Find where the given text appears and provide that cell's center as (X, Y) coordinate. 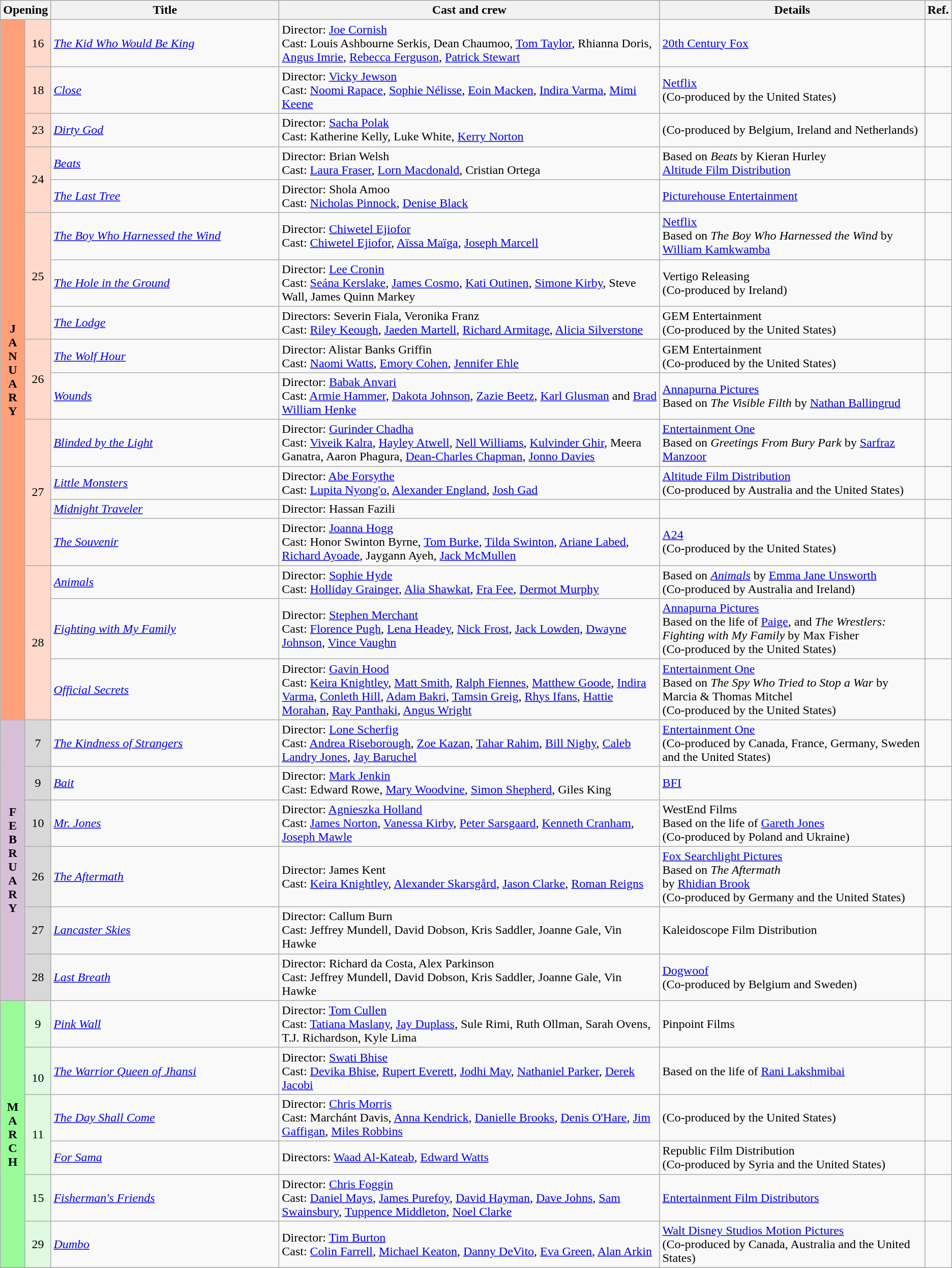
The Kid Who Would Be King (165, 43)
Ref. (938, 10)
The Lodge (165, 322)
Opening (25, 10)
25 (38, 276)
Director: Joanna Hogg Cast: Honor Swinton Byrne, Tom Burke, Tilda Swinton, Ariane Labed, Richard Ayoade, Jaygann Ayeh, Jack McMullen (469, 542)
Little Monsters (165, 482)
Director: Vicky Jewson Cast: Noomi Rapace, Sophie Nélisse, Eoin Macken, Indira Varma, Mimi Keene (469, 90)
Director: Babak Anvari Cast: Armie Hammer, Dakota Johnson, Zazie Beetz, Karl Glusman and Brad William Henke (469, 396)
Dumbo (165, 1245)
Director: Stephen Merchant Cast: Florence Pugh, Lena Headey, Nick Frost, Jack Lowden, Dwayne Johnson, Vince Vaughn (469, 629)
BFI (792, 783)
Director: Agnieszka Holland Cast: James Norton, Vanessa Kirby, Peter Sarsgaard, Kenneth Cranham, Joseph Mawle (469, 823)
Entertainment One Based on Greetings From Bury Park by Sarfraz Manzoor (792, 443)
Lancaster Skies (165, 930)
24 (38, 180)
29 (38, 1245)
The Boy Who Harnessed the Wind (165, 236)
Bait (165, 783)
The Aftermath (165, 877)
The Day Shall Come (165, 1117)
WestEnd Films Based on the life of Gareth Jones (Co-produced by Poland and Ukraine) (792, 823)
Directors: Waad Al-Kateab, Edward Watts (469, 1158)
Director: Alistar Banks Griffin Cast: Naomi Watts, Emory Cohen, Jennifer Ehle (469, 356)
The Kindness of Strangers (165, 743)
Director: Chiwetel Ejiofor Cast: Chiwetel Ejiofor, Aïssa Maïga, Joseph Marcell (469, 236)
Fisherman's Friends (165, 1197)
16 (38, 43)
Blinded by the Light (165, 443)
23 (38, 130)
Fighting with My Family (165, 629)
Based on Beats by Kieran Hurley Altitude Film Distribution (792, 163)
Walt Disney Studios Motion Pictures (Co-produced by Canada, Australia and the United States) (792, 1245)
Close (165, 90)
Director: Brian Welsh Cast: Laura Fraser, Lorn Macdonald, Cristian Ortega (469, 163)
Entertainment One Based on The Spy Who Tried to Stop a War by Marcia & Thomas Mitchel (Co-produced by the United States) (792, 690)
Director: Hassan Fazili (469, 509)
Wounds (165, 396)
The Warrior Queen of Jhansi (165, 1071)
Director: Tim Burton Cast: Colin Farrell, Michael Keaton, Danny DeVito, Eva Green, Alan Arkin (469, 1245)
Director: Richard da Costa, Alex Parkinson Cast: Jeffrey Mundell, David Dobson, Kris Saddler, Joanne Gale, Vin Hawke (469, 977)
Director: Lone Scherfig Cast: Andrea Riseborough, Zoe Kazan, Tahar Rahim, Bill Nighy, Caleb Landry Jones, Jay Baruchel (469, 743)
MARCH (13, 1134)
Kaleidoscope Film Distribution (792, 930)
Director: Chris Morris Cast: Marchánt Davis, Anna Kendrick, Danielle Brooks, Denis O'Hare, Jim Gaffigan, Miles Robbins (469, 1117)
Netflix Based on The Boy Who Harnessed the Wind by William Kamkwamba (792, 236)
Director: Abe Forsythe Cast: Lupita Nyong'o, Alexander England, Josh Gad (469, 482)
Director: Chris Foggin Cast: Daniel Mays, James Purefoy, David Hayman, Dave Johns, Sam Swainsbury, Tuppence Middleton, Noel Clarke (469, 1197)
Netflix (Co-produced by the United States) (792, 90)
Midnight Traveler (165, 509)
Pink Wall (165, 1024)
Official Secrets (165, 690)
Director: Sophie Hyde Cast: Holliday Grainger, Alia Shawkat, Fra Fee, Dermot Murphy (469, 582)
Details (792, 10)
The Wolf Hour (165, 356)
Director: Lee Cronin Cast: Seána Kerslake, James Cosmo, Kati Outinen, Simone Kirby, Steve Wall, James Quinn Markey (469, 283)
18 (38, 90)
A24 (Co-produced by the United States) (792, 542)
Fox Searchlight Pictures Based on The Aftermathby Rhidian Brook (Co-produced by Germany and the United States) (792, 877)
Director: Joe Cornish Cast: Louis Ashbourne Serkis, Dean Chaumoo, Tom Taylor, Rhianna Doris, Angus Imrie, Rebecca Ferguson, Patrick Stewart (469, 43)
Director: Swati Bhise Cast: Devika Bhise, Rupert Everett, Jodhi May, Nathaniel Parker, Derek Jacobi (469, 1071)
Director: Shola Amoo Cast: Nicholas Pinnock, Denise Black (469, 196)
Based on Animals by Emma Jane Unsworth (Co-produced by Australia and Ireland) (792, 582)
Director: Callum Burn Cast: Jeffrey Mundell, David Dobson, Kris Saddler, Joanne Gale, Vin Hawke (469, 930)
11 (38, 1134)
The Last Tree (165, 196)
Directors: Severin Fiala, Veronika Franz Cast: Riley Keough, Jaeden Martell, Richard Armitage, Alicia Silverstone (469, 322)
Altitude Film Distribution (Co-produced by Australia and the United States) (792, 482)
Mr. Jones (165, 823)
Entertainment One (Co-produced by Canada, France, Germany, Sweden and the United States) (792, 743)
(Co-produced by Belgium, Ireland and Netherlands) (792, 130)
(Co-produced by the United States) (792, 1117)
For Sama (165, 1158)
15 (38, 1197)
JANUARY (13, 370)
Dogwoof (Co-produced by Belgium and Sweden) (792, 977)
Title (165, 10)
Annapurna Pictures Based on the life of Paige, and The Wrestlers: Fighting with My Family by Max Fisher (Co-produced by the United States) (792, 629)
7 (38, 743)
FEBRUARY (13, 860)
Director: Mark Jenkin Cast: Edward Rowe, Mary Woodvine, Simon Shepherd, Giles King (469, 783)
Based on the life of Rani Lakshmibai (792, 1071)
Director: James Kent Cast: Keira Knightley, Alexander Skarsgård, Jason Clarke, Roman Reigns (469, 877)
20th Century Fox (792, 43)
Annapurna Pictures Based on The Visible Filth by Nathan Ballingrud (792, 396)
The Hole in the Ground (165, 283)
Director: Sacha Polak Cast: Katherine Kelly, Luke White, Kerry Norton (469, 130)
Entertainment Film Distributors (792, 1197)
Pinpoint Films (792, 1024)
Last Breath (165, 977)
Animals (165, 582)
The Souvenir (165, 542)
Director: Tom Cullen Cast: Tatiana Maslany, Jay Duplass, Sule Rimi, Ruth Ollman, Sarah Ovens, T.J. Richardson, Kyle Lima (469, 1024)
Picturehouse Entertainment (792, 196)
Vertigo Releasing (Co-produced by Ireland) (792, 283)
Beats (165, 163)
Dirty God (165, 130)
Republic Film Distribution (Co-produced by Syria and the United States) (792, 1158)
Cast and crew (469, 10)
